Provide the [X, Y] coordinate of the cell's center where the given text is located.  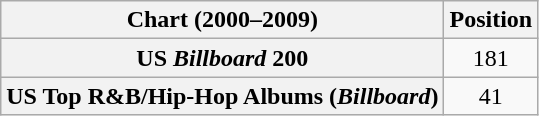
US Top R&B/Hip-Hop Albums (Billboard) [222, 96]
Position [491, 20]
41 [491, 96]
US Billboard 200 [222, 58]
181 [491, 58]
Chart (2000–2009) [222, 20]
